Output the (X, Y) coordinate of the center of the cell containing the given text.  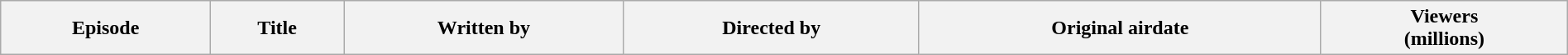
Viewers(millions) (1444, 28)
Original airdate (1120, 28)
Written by (485, 28)
Title (278, 28)
Episode (106, 28)
Directed by (771, 28)
